Detect which cell encompasses the target text, then output its [X, Y] center coordinate. 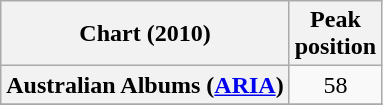
Peakposition [335, 34]
58 [335, 85]
Australian Albums (ARIA) [145, 85]
Chart (2010) [145, 34]
